Determine the (X, Y) coordinate at the center of the cell enclosing the given text.  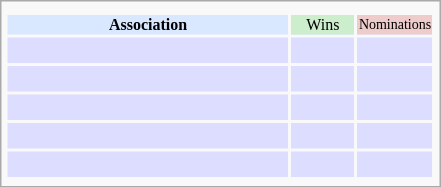
Wins (322, 24)
Association (148, 24)
Nominations (394, 24)
